Detect which cell encompasses the target text, then output its (x, y) center coordinate. 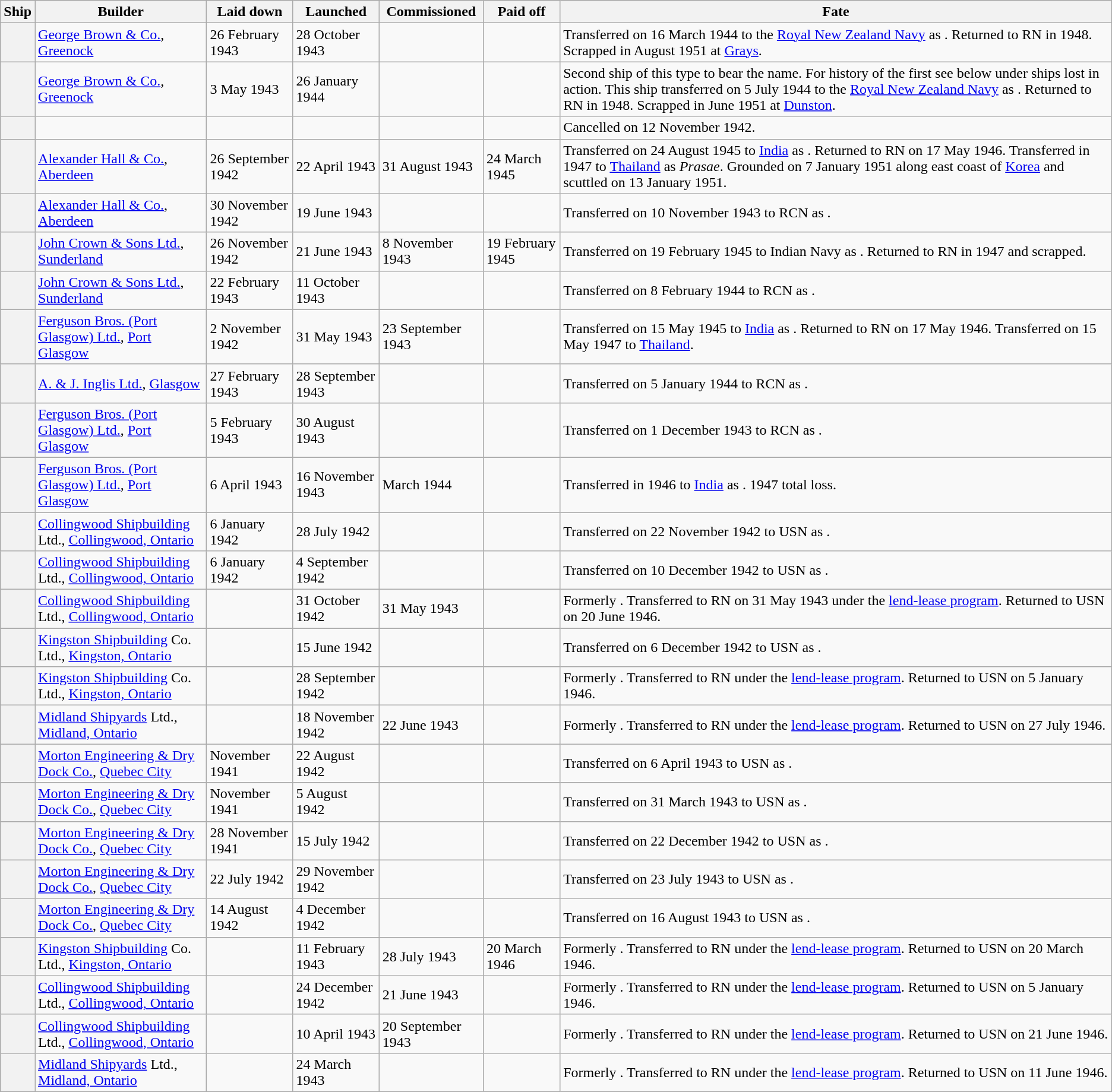
11 February 1943 (336, 956)
Laid down (249, 12)
15 June 1942 (336, 647)
Transferred in 1946 to India as . 1947 total loss. (836, 485)
19 February 1945 (522, 252)
11 October 1943 (336, 290)
28 July 1942 (336, 531)
Fate (836, 12)
28 November 1941 (249, 841)
22 July 1942 (249, 879)
Transferred on 6 April 1943 to USN as . (836, 764)
26 January 1944 (336, 89)
22 August 1942 (336, 764)
18 November 1942 (336, 724)
20 March 1946 (522, 956)
29 November 1942 (336, 879)
Builder (121, 12)
Transferred on 16 March 1944 to the Royal New Zealand Navy as . Returned to RN in 1948. Scrapped in August 1951 at Grays. (836, 43)
A. & J. Inglis Ltd., Glasgow (121, 384)
Transferred on 15 May 1945 to India as . Returned to RN on 17 May 1946. Transferred on 15 May 1947 to Thailand. (836, 337)
24 March 1943 (336, 1072)
Transferred on 8 February 1944 to RCN as . (836, 290)
28 July 1943 (431, 956)
3 May 1943 (249, 89)
14 August 1942 (249, 918)
16 November 1943 (336, 485)
Transferred on 5 January 1944 to RCN as . (836, 384)
27 February 1943 (249, 384)
Transferred on 22 November 1942 to USN as . (836, 531)
Formerly . Transferred to RN under the lend-lease program. Returned to USN on 27 July 1946. (836, 724)
Formerly . Transferred to RN under the lend-lease program. Returned to USN on 20 March 1946. (836, 956)
24 December 1942 (336, 995)
22 June 1943 (431, 724)
Paid off (522, 12)
Formerly . Transferred to RN under the lend-lease program. Returned to USN on 11 June 1946. (836, 1072)
Ship (18, 12)
4 September 1942 (336, 570)
2 November 1942 (249, 337)
4 December 1942 (336, 918)
Formerly . Transferred to RN on 31 May 1943 under the lend-lease program. Returned to USN on 20 June 1946. (836, 609)
Transferred on 10 November 1943 to RCN as . (836, 213)
22 February 1943 (249, 290)
Transferred on 6 December 1942 to USN as . (836, 647)
Transferred on 19 February 1945 to Indian Navy as . Returned to RN in 1947 and scrapped. (836, 252)
31 October 1942 (336, 609)
10 April 1943 (336, 1033)
Cancelled on 12 November 1942. (836, 128)
5 August 1942 (336, 802)
Transferred on 1 December 1943 to RCN as . (836, 430)
20 September 1943 (431, 1033)
Transferred on 23 July 1943 to USN as . (836, 879)
26 February 1943 (249, 43)
Formerly . Transferred to RN under the lend-lease program. Returned to USN on 21 June 1946. (836, 1033)
26 September 1942 (249, 166)
19 June 1943 (336, 213)
6 April 1943 (249, 485)
30 August 1943 (336, 430)
15 July 1942 (336, 841)
March 1944 (431, 485)
Transferred on 10 December 1942 to USN as . (836, 570)
Transferred on 31 March 1943 to USN as . (836, 802)
28 October 1943 (336, 43)
22 April 1943 (336, 166)
30 November 1942 (249, 213)
23 September 1943 (431, 337)
28 September 1942 (336, 686)
24 March 1945 (522, 166)
31 August 1943 (431, 166)
Transferred on 16 August 1943 to USN as . (836, 918)
5 February 1943 (249, 430)
28 September 1943 (336, 384)
8 November 1943 (431, 252)
Launched (336, 12)
Transferred on 22 December 1942 to USN as . (836, 841)
Commissioned (431, 12)
26 November 1942 (249, 252)
